Search for the cell housing the specified text and yield its (X, Y) center coordinate. 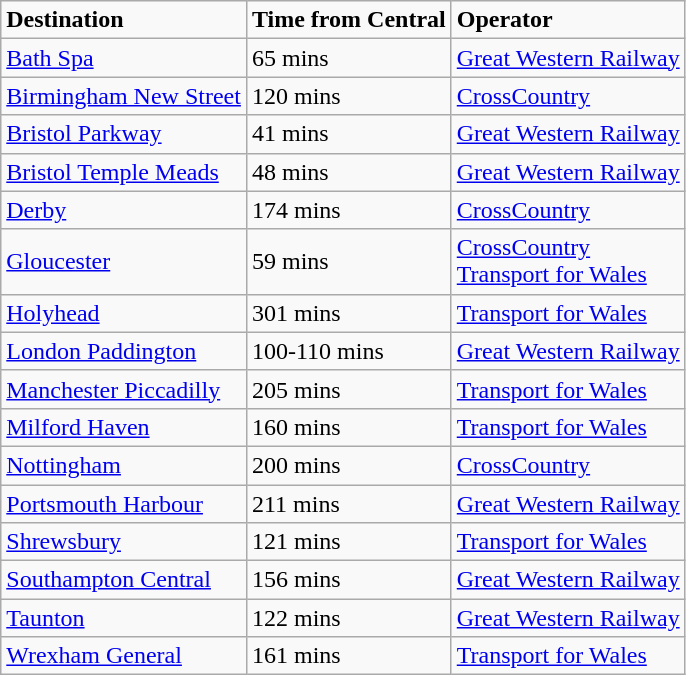
Bristol Parkway (124, 134)
Bristol Temple Meads (124, 172)
Birmingham New Street (124, 96)
174 mins (348, 210)
Time from Central (348, 20)
Portsmouth Harbour (124, 503)
100-110 mins (348, 351)
211 mins (348, 503)
Gloucester (124, 262)
Shrewsbury (124, 542)
122 mins (348, 618)
156 mins (348, 580)
160 mins (348, 427)
London Paddington (124, 351)
161 mins (348, 656)
Nottingham (124, 465)
Wrexham General (124, 656)
200 mins (348, 465)
41 mins (348, 134)
205 mins (348, 389)
48 mins (348, 172)
59 mins (348, 262)
Operator (568, 20)
Taunton (124, 618)
120 mins (348, 96)
CrossCountryTransport for Wales (568, 262)
Holyhead (124, 313)
121 mins (348, 542)
Milford Haven (124, 427)
301 mins (348, 313)
Southampton Central (124, 580)
Manchester Piccadilly (124, 389)
65 mins (348, 58)
Derby (124, 210)
Bath Spa (124, 58)
Destination (124, 20)
